Pinpoint the cell where the given text exists, returning its (x, y) midpoint coordinate. 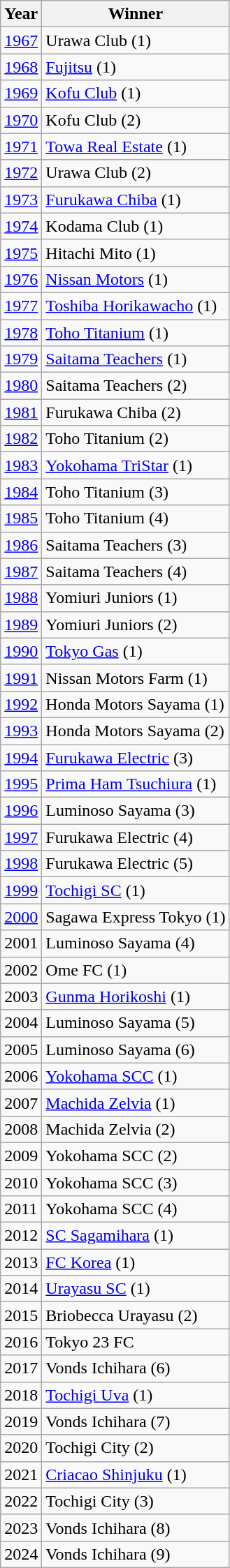
Luminoso Sayama (6) (136, 1050)
1970 (21, 120)
2011 (21, 1209)
Tokyo Gas (1) (136, 651)
1972 (21, 173)
Tokyo 23 FC (136, 1342)
2000 (21, 917)
1983 (21, 465)
1976 (21, 279)
Vonds Ichihara (8) (136, 1528)
2018 (21, 1395)
Furukawa Chiba (1) (136, 200)
Tochigi SC (1) (136, 890)
Saitama Teachers (1) (136, 359)
SC Sagamihara (1) (136, 1236)
Nissan Motors Farm (1) (136, 678)
Tochigi City (2) (136, 1448)
Luminoso Sayama (3) (136, 811)
Hitachi Mito (1) (136, 253)
1977 (21, 306)
Yokohama SCC (1) (136, 1076)
Yomiuri Juniors (1) (136, 598)
2015 (21, 1315)
Saitama Teachers (2) (136, 386)
2009 (21, 1156)
Toho Titanium (4) (136, 518)
Yokohama SCC (2) (136, 1156)
1989 (21, 625)
2020 (21, 1448)
Towa Real Estate (1) (136, 147)
Toho Titanium (2) (136, 439)
Ome FC (1) (136, 970)
1994 (21, 757)
Yokohama SCC (4) (136, 1209)
2006 (21, 1076)
Saitama Teachers (3) (136, 545)
Urayasu SC (1) (136, 1289)
2024 (21, 1554)
1979 (21, 359)
Furukawa Chiba (2) (136, 412)
1988 (21, 598)
Briobecca Urayasu (2) (136, 1315)
1997 (21, 837)
1975 (21, 253)
Furukawa Electric (3) (136, 757)
1993 (21, 731)
1987 (21, 572)
1995 (21, 784)
2004 (21, 1023)
Vonds Ichihara (6) (136, 1368)
Toshiba Horikawacho (1) (136, 306)
Honda Motors Sayama (2) (136, 731)
1980 (21, 386)
1981 (21, 412)
2001 (21, 943)
FC Korea (1) (136, 1262)
Yokohama SCC (3) (136, 1183)
1990 (21, 651)
Honda Motors Sayama (1) (136, 704)
1984 (21, 492)
Toho Titanium (1) (136, 333)
Vonds Ichihara (7) (136, 1421)
Urawa Club (2) (136, 173)
1985 (21, 518)
Toho Titanium (3) (136, 492)
Urawa Club (1) (136, 40)
1986 (21, 545)
Machida Zelvia (1) (136, 1103)
Furukawa Electric (4) (136, 837)
1999 (21, 890)
Luminoso Sayama (4) (136, 943)
1996 (21, 811)
2012 (21, 1236)
Gunma Horikoshi (1) (136, 996)
Kofu Club (2) (136, 120)
2013 (21, 1262)
2007 (21, 1103)
1968 (21, 67)
2017 (21, 1368)
2008 (21, 1129)
Prima Ham Tsuchiura (1) (136, 784)
Year (21, 14)
2019 (21, 1421)
1982 (21, 439)
2010 (21, 1183)
2005 (21, 1050)
Furukawa Electric (5) (136, 864)
Kodama Club (1) (136, 226)
Sagawa Express Tokyo (1) (136, 917)
Yomiuri Juniors (2) (136, 625)
Fujitsu (1) (136, 67)
1974 (21, 226)
2023 (21, 1528)
1969 (21, 94)
Yokohama TriStar (1) (136, 465)
1971 (21, 147)
2014 (21, 1289)
1991 (21, 678)
2002 (21, 970)
1967 (21, 40)
Nissan Motors (1) (136, 279)
1992 (21, 704)
Tochigi City (3) (136, 1501)
Vonds Ichihara (9) (136, 1554)
1973 (21, 200)
Kofu Club (1) (136, 94)
Criacao Shinjuku (1) (136, 1474)
1978 (21, 333)
Machida Zelvia (2) (136, 1129)
Tochigi Uva (1) (136, 1395)
2016 (21, 1342)
2003 (21, 996)
2022 (21, 1501)
1998 (21, 864)
2021 (21, 1474)
Saitama Teachers (4) (136, 572)
Winner (136, 14)
Luminoso Sayama (5) (136, 1023)
